Identify which cell holds the provided text, then report its [X, Y] central coordinate. 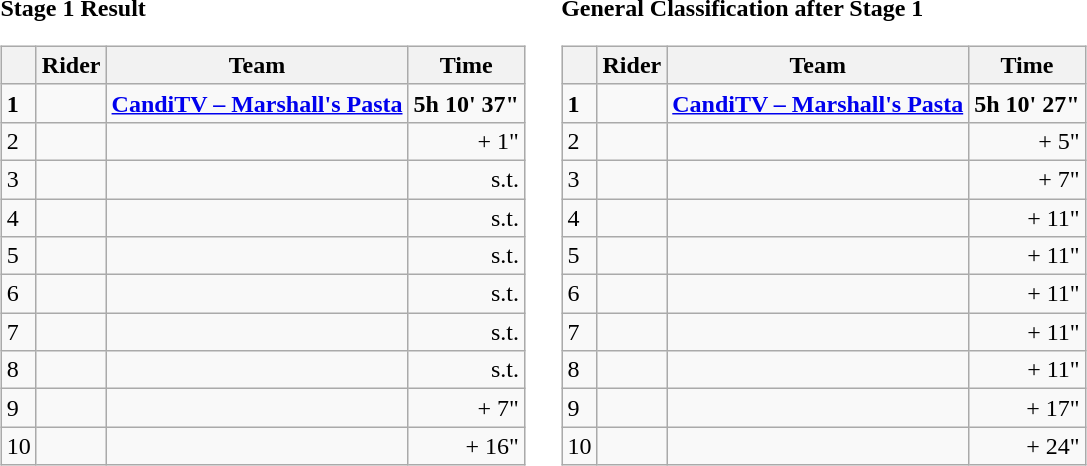
+ 17" [1027, 408]
5h 10' 37" [466, 103]
+ 16" [466, 446]
5h 10' 27" [1027, 103]
+ 5" [1027, 141]
+ 1" [466, 141]
+ 24" [1027, 446]
